Find where the given text appears and provide that cell's center as (X, Y) coordinate. 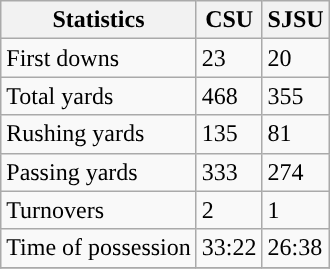
1 (296, 210)
2 (229, 210)
26:38 (296, 248)
Passing yards (99, 172)
SJSU (296, 20)
Turnovers (99, 210)
135 (229, 134)
333 (229, 172)
Time of possession (99, 248)
355 (296, 96)
CSU (229, 20)
81 (296, 134)
Total yards (99, 96)
Statistics (99, 20)
468 (229, 96)
23 (229, 58)
20 (296, 58)
274 (296, 172)
33:22 (229, 248)
Rushing yards (99, 134)
First downs (99, 58)
